For the text-containing cell, return its midpoint in [X, Y] coordinate format. 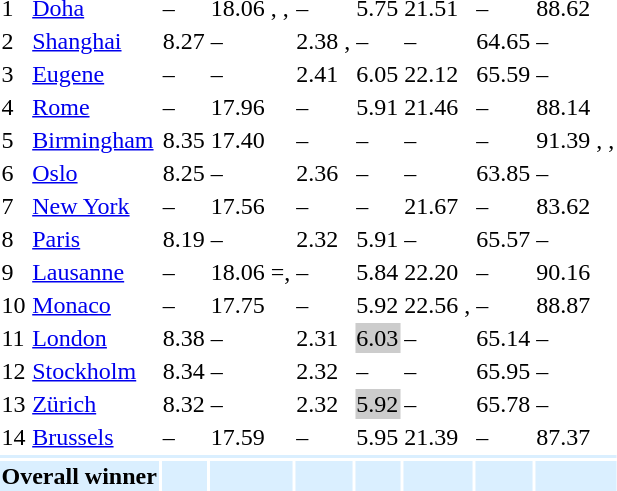
22.56 , [438, 305]
21.67 [438, 206]
65.59 [504, 74]
Overall winner [79, 476]
8.35 [184, 140]
90.16 [576, 272]
14 [14, 437]
8 [14, 239]
Shanghai [95, 41]
17.75 [250, 305]
3 [14, 74]
Eugene [95, 74]
10 [14, 305]
8.38 [184, 338]
Birmingham [95, 140]
5.84 [378, 272]
2.38 , [324, 41]
9 [14, 272]
21.39 [438, 437]
London [95, 338]
88.14 [576, 107]
Stockholm [95, 371]
87.37 [576, 437]
91.39 , , [576, 140]
83.62 [576, 206]
17.96 [250, 107]
Lausanne [95, 272]
Zürich [95, 404]
17.56 [250, 206]
65.78 [504, 404]
2.31 [324, 338]
22.20 [438, 272]
8.34 [184, 371]
12 [14, 371]
5 [14, 140]
65.14 [504, 338]
22.12 [438, 74]
Paris [95, 239]
2 [14, 41]
6.05 [378, 74]
8.32 [184, 404]
18.06 =, [250, 272]
Monaco [95, 305]
65.57 [504, 239]
88.87 [576, 305]
65.95 [504, 371]
11 [14, 338]
Brussels [95, 437]
17.59 [250, 437]
64.65 [504, 41]
5.95 [378, 437]
17.40 [250, 140]
8.27 [184, 41]
2.36 [324, 173]
21.46 [438, 107]
2.41 [324, 74]
Oslo [95, 173]
8.25 [184, 173]
8.19 [184, 239]
4 [14, 107]
6.03 [378, 338]
6 [14, 173]
7 [14, 206]
New York [95, 206]
Rome [95, 107]
13 [14, 404]
63.85 [504, 173]
